Capture the cell that displays the provided text and extract its (x, y) central coordinate. 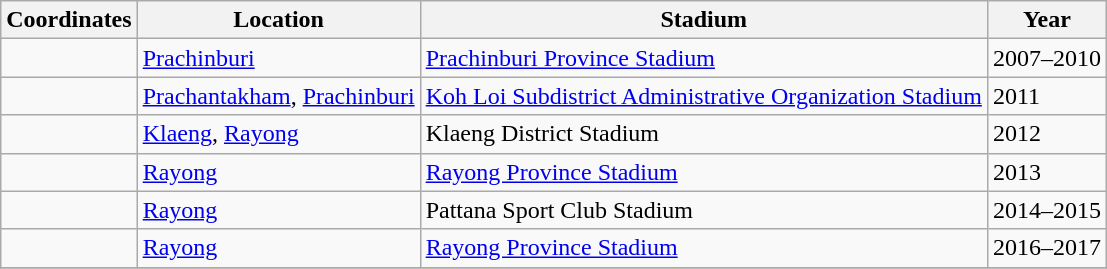
Stadium (704, 20)
Location (278, 20)
2013 (1046, 172)
2014–2015 (1046, 210)
Prachinburi (278, 58)
Koh Loi Subdistrict Administrative Organization Stadium (704, 96)
2012 (1046, 134)
2007–2010 (1046, 58)
Klaeng District Stadium (704, 134)
Year (1046, 20)
Coordinates (69, 20)
2016–2017 (1046, 248)
Prachantakham, Prachinburi (278, 96)
2011 (1046, 96)
Klaeng, Rayong (278, 134)
Pattana Sport Club Stadium (704, 210)
Prachinburi Province Stadium (704, 58)
